From the cell containing the given text, extract its center point as [x, y] coordinate. 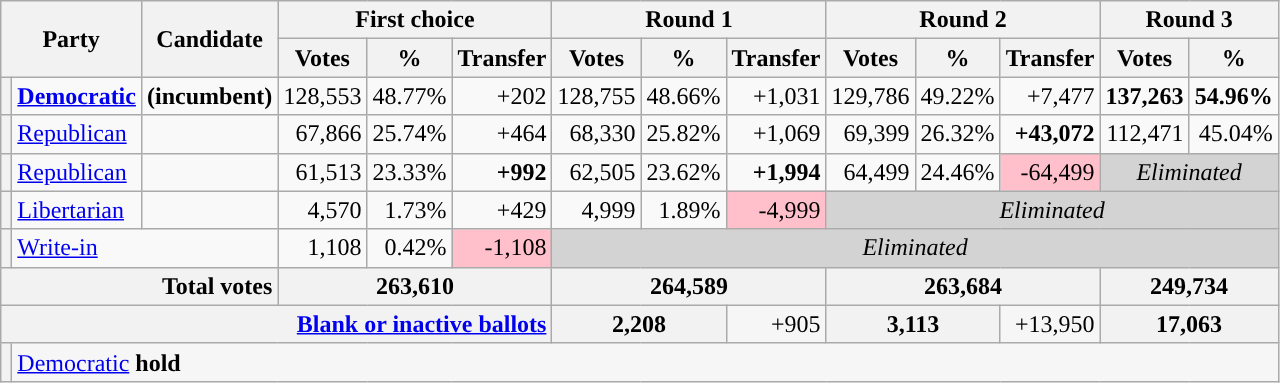
137,263 [1144, 96]
24.46% [958, 172]
62,505 [596, 172]
1,108 [322, 248]
4,999 [596, 210]
112,471 [1144, 134]
+992 [502, 172]
49.22% [958, 96]
-4,999 [776, 210]
1.73% [410, 210]
128,755 [596, 96]
69,399 [870, 134]
128,553 [322, 96]
Round 2 [963, 20]
+202 [502, 96]
67,866 [322, 134]
129,786 [870, 96]
+13,950 [1050, 324]
48.77% [410, 96]
26.32% [958, 134]
+1,994 [776, 172]
17,063 [1189, 324]
54.96% [1234, 96]
+905 [776, 324]
Total votes [140, 286]
2,208 [639, 324]
3,113 [913, 324]
264,589 [689, 286]
+1,031 [776, 96]
Round 1 [689, 20]
23.62% [684, 172]
0.42% [410, 248]
4,570 [322, 210]
249,734 [1189, 286]
45.04% [1234, 134]
Democratic hold [645, 362]
23.33% [410, 172]
263,684 [963, 286]
Blank or inactive ballots [276, 324]
25.82% [684, 134]
Libertarian [77, 210]
+429 [502, 210]
Round 3 [1189, 20]
64,499 [870, 172]
+1,069 [776, 134]
-1,108 [502, 248]
Candidate [209, 39]
48.66% [684, 96]
263,610 [415, 286]
Party [72, 39]
68,330 [596, 134]
(incumbent) [209, 96]
+464 [502, 134]
61,513 [322, 172]
-64,499 [1050, 172]
1.89% [684, 210]
Write-in [145, 248]
+7,477 [1050, 96]
Democratic [77, 96]
+43,072 [1050, 134]
25.74% [410, 134]
First choice [415, 20]
